From the cell containing the given text, extract its center point as (x, y) coordinate. 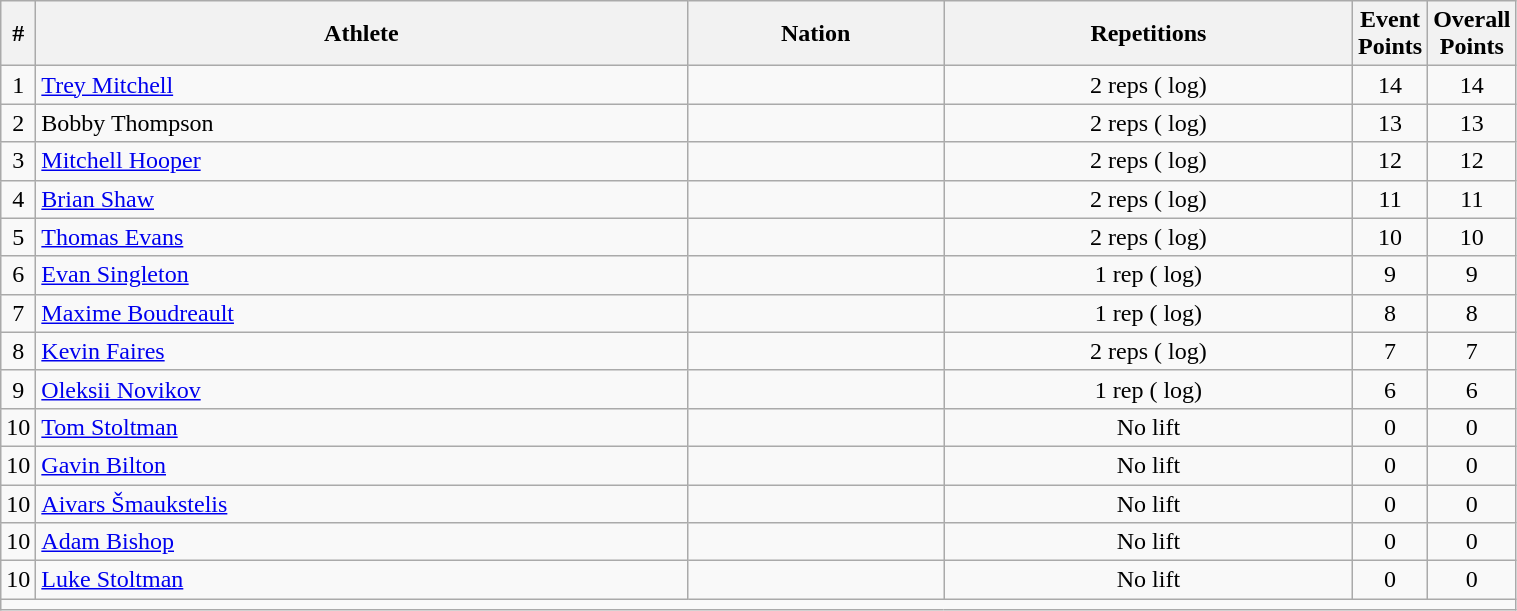
3 (18, 161)
Kevin Faires (362, 351)
Repetitions (1148, 34)
Bobby Thompson (362, 123)
Nation (816, 34)
Thomas Evans (362, 237)
Athlete (362, 34)
Trey Mitchell (362, 85)
Brian Shaw (362, 199)
5 (18, 237)
Adam Bishop (362, 542)
Evan Singleton (362, 275)
1 (18, 85)
# (18, 34)
Event Points (1390, 34)
Mitchell Hooper (362, 161)
Aivars Šmaukstelis (362, 503)
Luke Stoltman (362, 580)
Gavin Bilton (362, 465)
4 (18, 199)
Tom Stoltman (362, 427)
Overall Points (1472, 34)
2 (18, 123)
Oleksii Novikov (362, 389)
Maxime Boudreault (362, 313)
